Locate the cell with the specified text and output its (X, Y) center coordinate. 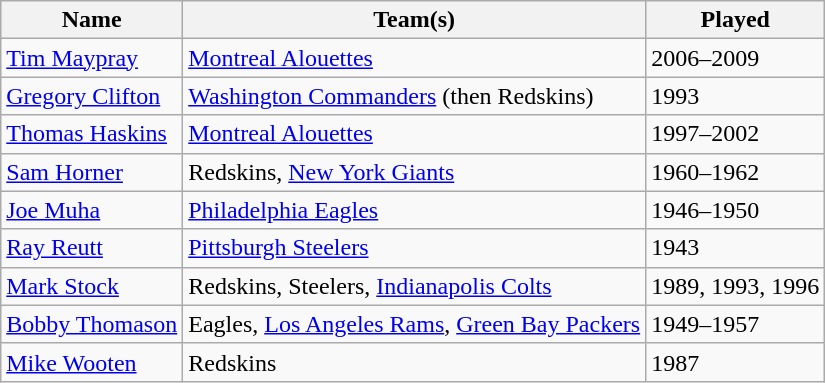
1960–1962 (736, 172)
Washington Commanders (then Redskins) (414, 96)
Tim Maypray (92, 58)
Philadelphia Eagles (414, 210)
1993 (736, 96)
1997–2002 (736, 134)
Sam Horner (92, 172)
1989, 1993, 1996 (736, 286)
1987 (736, 362)
Eagles, Los Angeles Rams, Green Bay Packers (414, 324)
1943 (736, 248)
2006–2009 (736, 58)
1946–1950 (736, 210)
Thomas Haskins (92, 134)
Mark Stock (92, 286)
Played (736, 20)
Gregory Clifton (92, 96)
Mike Wooten (92, 362)
Joe Muha (92, 210)
Pittsburgh Steelers (414, 248)
Ray Reutt (92, 248)
Bobby Thomason (92, 324)
Team(s) (414, 20)
Redskins, Steelers, Indianapolis Colts (414, 286)
Name (92, 20)
Redskins, New York Giants (414, 172)
1949–1957 (736, 324)
Redskins (414, 362)
